For the text-containing cell, return its midpoint in (x, y) coordinate format. 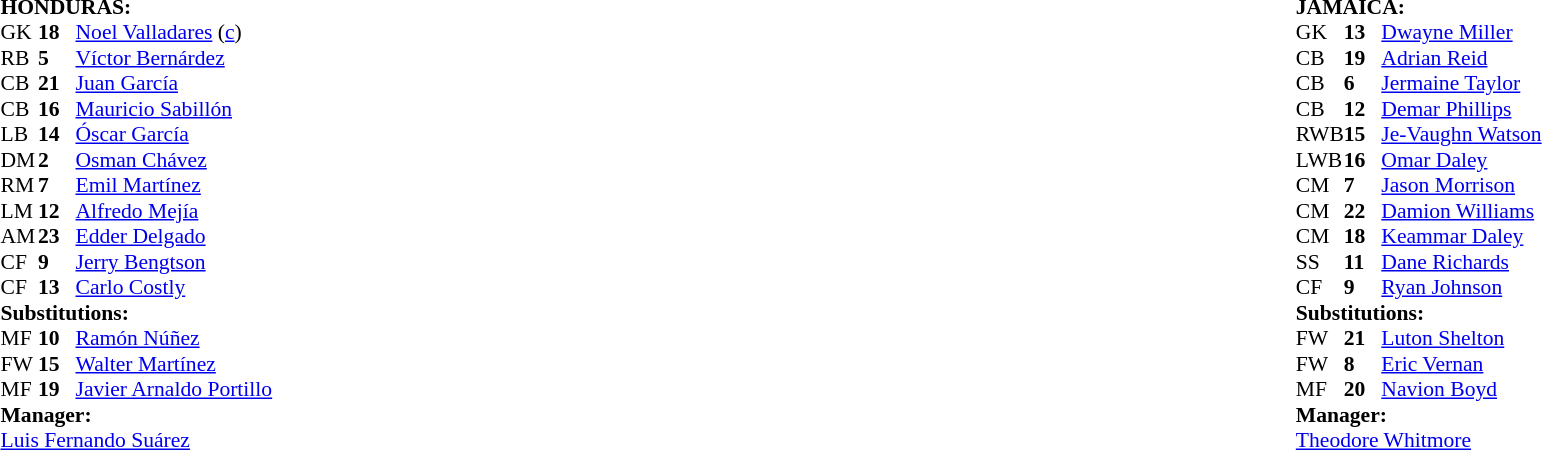
Keammar Daley (1461, 237)
22 (1363, 211)
6 (1363, 83)
Jermaine Taylor (1461, 83)
Navion Boyd (1461, 389)
DM (19, 160)
Ryan Johnson (1461, 287)
Emil Martínez (174, 185)
LWB (1320, 160)
Jason Morrison (1461, 185)
11 (1363, 262)
Osman Chávez (174, 160)
Víctor Bernárdez (174, 58)
8 (1363, 364)
14 (57, 135)
Luton Shelton (1461, 339)
RB (19, 58)
20 (1363, 389)
RM (19, 185)
Demar Phillips (1461, 109)
Jerry Bengtson (174, 262)
Dane Richards (1461, 262)
23 (57, 237)
Ramón Núñez (174, 339)
RWB (1320, 135)
2 (57, 160)
Damion Williams (1461, 211)
Carlo Costly (174, 287)
Eric Vernan (1461, 364)
Javier Arnaldo Portillo (174, 389)
Dwayne Miller (1461, 33)
Omar Daley (1461, 160)
Walter Martínez (174, 364)
Noel Valladares (c) (174, 33)
LM (19, 211)
Je-Vaughn Watson (1461, 135)
Alfredo Mejía (174, 211)
Mauricio Sabillón (174, 109)
Óscar García (174, 135)
Adrian Reid (1461, 58)
10 (57, 339)
Edder Delgado (174, 237)
SS (1320, 262)
AM (19, 237)
5 (57, 58)
LB (19, 135)
Juan García (174, 83)
